Scan for the cell matching the given text and deliver its [x, y] coordinate at center. 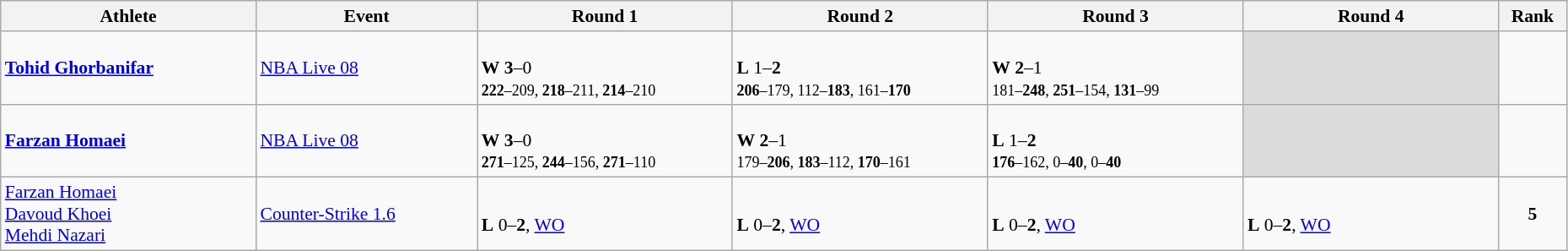
Counter-Strike 1.6 [366, 215]
Round 4 [1371, 16]
Farzan HomaeiDavoud KhoeiMehdi Nazari [128, 215]
Round 2 [860, 16]
Event [366, 16]
Round 1 [606, 16]
Tohid Ghorbanifar [128, 68]
W 3–0222–209, 218–211, 214–210 [606, 68]
L 1–2176–162, 0–40, 0–40 [1115, 140]
Athlete [128, 16]
W 2–1181–248, 251–154, 131–99 [1115, 68]
5 [1533, 215]
Farzan Homaei [128, 140]
L 1–2206–179, 112–183, 161–170 [860, 68]
W 3–0271–125, 244–156, 271–110 [606, 140]
W 2–1179–206, 183–112, 170–161 [860, 140]
Round 3 [1115, 16]
Rank [1533, 16]
